Capture the cell that displays the provided text and extract its (x, y) central coordinate. 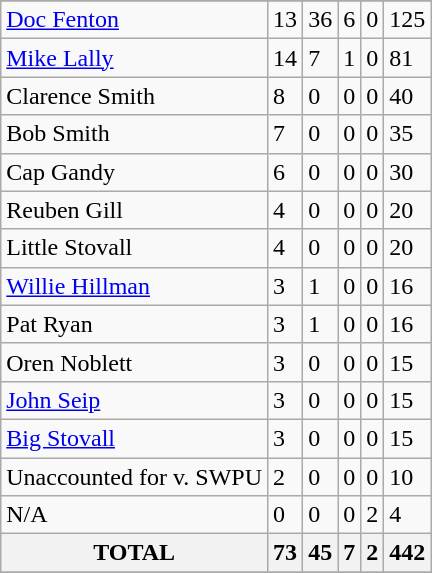
10 (408, 477)
TOTAL (134, 553)
35 (408, 134)
Mike Lally (134, 58)
Pat Ryan (134, 324)
36 (320, 20)
Doc Fenton (134, 20)
81 (408, 58)
442 (408, 553)
John Seip (134, 400)
Reuben Gill (134, 210)
Cap Gandy (134, 172)
Unaccounted for v. SWPU (134, 477)
N/A (134, 515)
30 (408, 172)
40 (408, 96)
13 (286, 20)
Oren Noblett (134, 362)
8 (286, 96)
14 (286, 58)
Big Stovall (134, 438)
Little Stovall (134, 248)
Willie Hillman (134, 286)
45 (320, 553)
Clarence Smith (134, 96)
125 (408, 20)
Bob Smith (134, 134)
73 (286, 553)
